Return (x, y) of the center of cell containing provided text 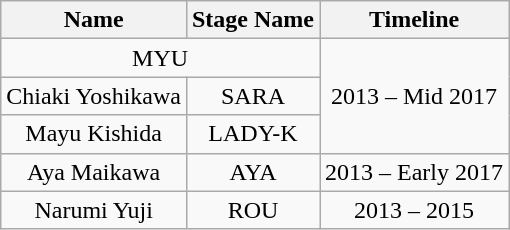
SARA (252, 96)
Mayu Kishida (94, 134)
AYA (252, 172)
2013 – Early 2017 (414, 172)
Timeline (414, 20)
Stage Name (252, 20)
Narumi Yuji (94, 210)
Chiaki Yoshikawa (94, 96)
LADY-K (252, 134)
Aya Maikawa (94, 172)
2013 – 2015 (414, 210)
Name (94, 20)
2013 – Mid 2017 (414, 96)
MYU (160, 58)
ROU (252, 210)
